Return the (X, Y) coordinate for the center point of the cell that contains the specified text.  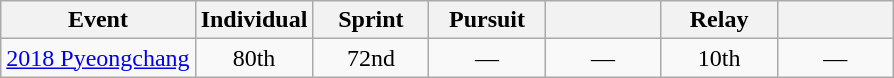
Sprint (371, 20)
Relay (719, 20)
2018 Pyeongchang (98, 58)
Event (98, 20)
10th (719, 58)
Pursuit (487, 20)
80th (254, 58)
Individual (254, 20)
72nd (371, 58)
